Return the [X, Y] coordinate for the center point of the cell that contains the specified text.  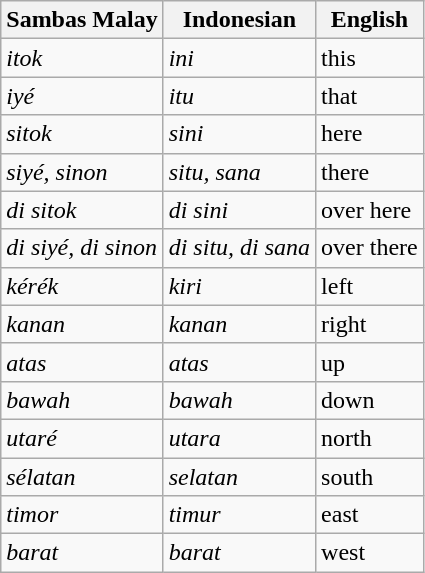
utara [239, 438]
there [370, 172]
Sambas Malay [82, 20]
ini [239, 58]
south [370, 477]
over there [370, 248]
di sitok [82, 210]
right [370, 324]
itok [82, 58]
here [370, 134]
utaré [82, 438]
north [370, 438]
situ, sana [239, 172]
kérék [82, 286]
sélatan [82, 477]
timor [82, 515]
over here [370, 210]
west [370, 553]
timur [239, 515]
di situ, di sana [239, 248]
that [370, 96]
siyé, sinon [82, 172]
kiri [239, 286]
di siyé, di sinon [82, 248]
Indonesian [239, 20]
itu [239, 96]
sini [239, 134]
this [370, 58]
iyé [82, 96]
sitok [82, 134]
down [370, 400]
up [370, 362]
English [370, 20]
left [370, 286]
di sini [239, 210]
east [370, 515]
selatan [239, 477]
